Scan for the cell matching the given text and deliver its (X, Y) coordinate at center. 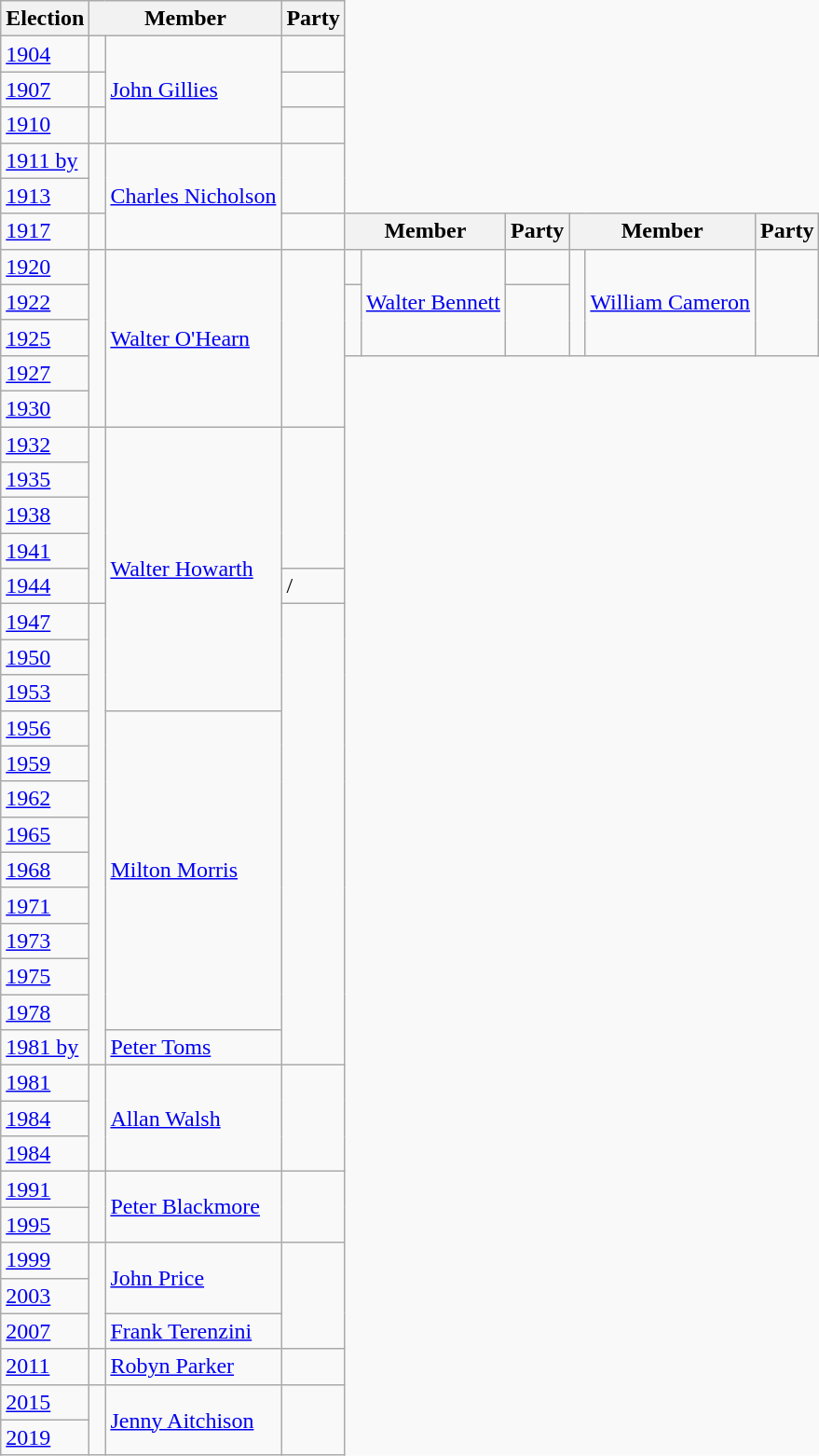
2011 (45, 1367)
William Cameron (671, 302)
1938 (45, 515)
1975 (45, 976)
1995 (45, 1225)
Walter O'Hearn (194, 337)
Peter Toms (194, 1048)
1907 (45, 89)
1927 (45, 373)
1920 (45, 267)
1922 (45, 302)
Jenny Aitchison (194, 1420)
2015 (45, 1402)
1981 by (45, 1048)
2003 (45, 1296)
Peter Blackmore (194, 1207)
1973 (45, 941)
Walter Bennett (432, 302)
1941 (45, 551)
1959 (45, 763)
Walter Howarth (194, 569)
1965 (45, 834)
1913 (45, 196)
1962 (45, 799)
2019 (45, 1437)
1930 (45, 408)
1947 (45, 622)
Charles Nicholson (194, 196)
Robyn Parker (194, 1367)
1953 (45, 693)
1935 (45, 480)
1968 (45, 870)
1904 (45, 54)
Frank Terenzini (194, 1331)
1925 (45, 337)
1978 (45, 1011)
/ (313, 586)
1991 (45, 1189)
1999 (45, 1260)
1950 (45, 657)
1971 (45, 905)
1917 (45, 231)
1944 (45, 586)
1981 (45, 1083)
2007 (45, 1331)
John Price (194, 1278)
Milton Morris (194, 871)
Election (45, 19)
Allan Walsh (194, 1119)
1956 (45, 728)
John Gillies (194, 89)
1910 (45, 125)
1932 (45, 445)
1911 by (45, 160)
